Identify which cell holds the provided text, then report its [X, Y] central coordinate. 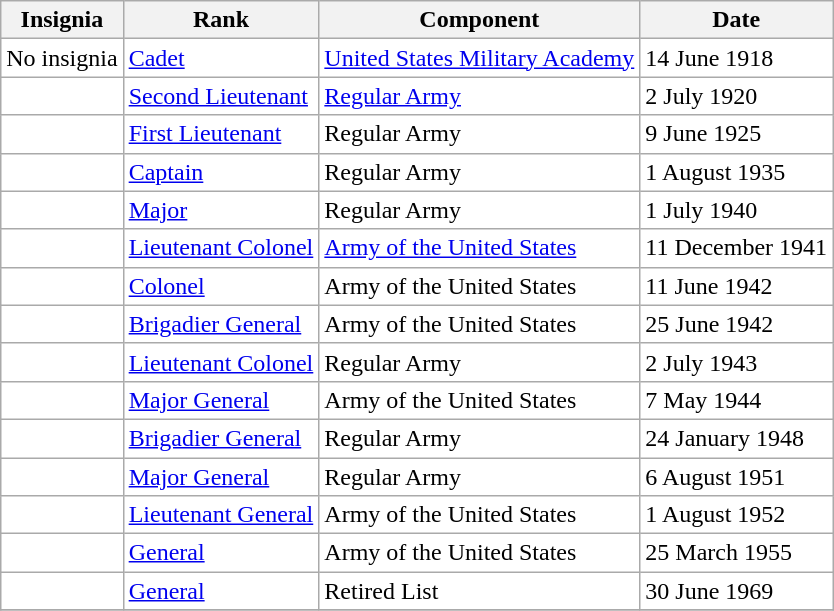
1 July 1940 [736, 210]
9 June 1925 [736, 134]
11 December 1941 [736, 248]
Major [221, 210]
Second Lieutenant [221, 96]
25 March 1955 [736, 553]
Component [480, 20]
Cadet [221, 58]
30 June 1969 [736, 591]
14 June 1918 [736, 58]
7 May 1944 [736, 400]
Date [736, 20]
United States Military Academy [480, 58]
6 August 1951 [736, 477]
First Lieutenant [221, 134]
Insignia [62, 20]
No insignia [62, 58]
1 August 1935 [736, 172]
Rank [221, 20]
11 June 1942 [736, 286]
25 June 1942 [736, 324]
2 July 1920 [736, 96]
2 July 1943 [736, 362]
Lieutenant General [221, 515]
24 January 1948 [736, 438]
Colonel [221, 286]
Captain [221, 172]
1 August 1952 [736, 515]
Retired List [480, 591]
